Pinpoint the cell where the given text exists, returning its [x, y] midpoint coordinate. 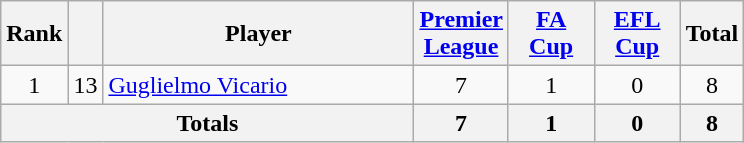
Rank [34, 34]
Totals [208, 123]
Total [712, 34]
Player [258, 34]
13 [86, 85]
FA Cup [551, 34]
EFL Cup [637, 34]
Premier League [461, 34]
Guglielmo Vicario [258, 85]
